Determine the [x, y] coordinate at the center of the cell enclosing the given text.  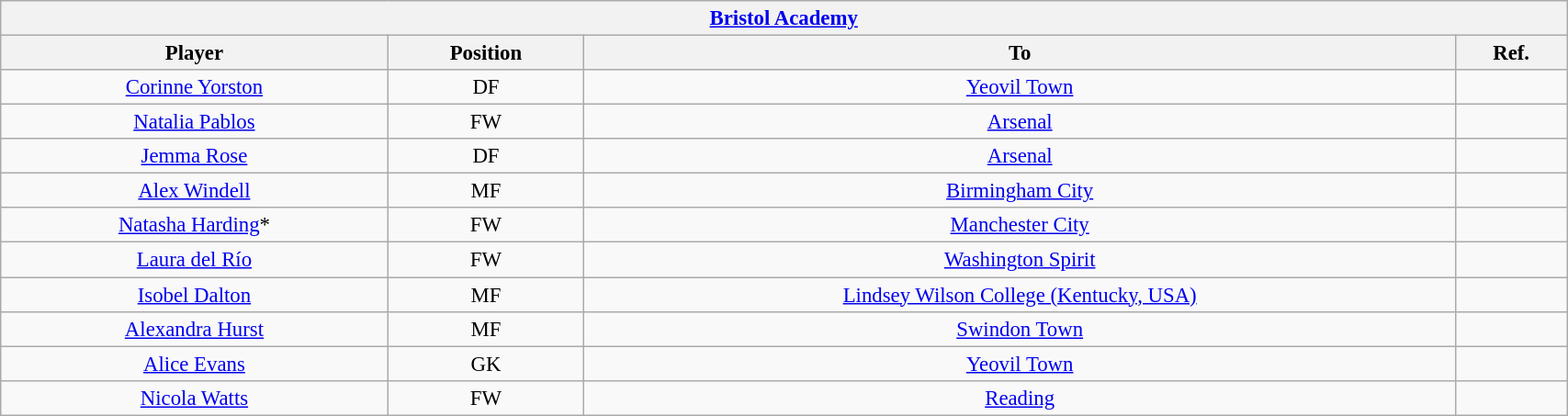
Alexandra Hurst [195, 329]
Natasha Harding* [195, 225]
Nicola Watts [195, 398]
Bristol Academy [784, 18]
Alice Evans [195, 364]
To [1020, 53]
Natalia Pablos [195, 122]
Washington Spirit [1020, 260]
Birmingham City [1020, 191]
Manchester City [1020, 225]
Isobel Dalton [195, 295]
Alex Windell [195, 191]
Swindon Town [1020, 329]
Jemma Rose [195, 156]
GK [486, 364]
Player [195, 53]
Position [486, 53]
Reading [1020, 398]
Ref. [1512, 53]
Lindsey Wilson College (Kentucky, USA) [1020, 295]
Corinne Yorston [195, 87]
Laura del Río [195, 260]
